Provide the (x, y) coordinate of the cell's center where the given text is located.  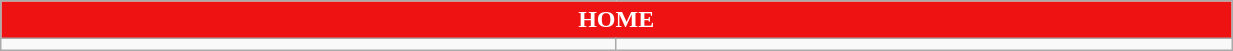
HOME (616, 20)
